Scan for the cell matching the given text and deliver its (x, y) coordinate at center. 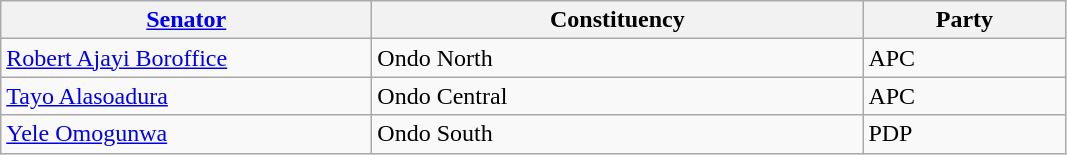
Ondo North (618, 58)
Ondo South (618, 134)
Senator (186, 20)
Robert Ajayi Boroffice (186, 58)
Ondo Central (618, 96)
Tayo Alasoadura (186, 96)
Yele Omogunwa (186, 134)
PDP (964, 134)
Constituency (618, 20)
Party (964, 20)
